Return the (X, Y) coordinate for the center point of the cell that contains the specified text.  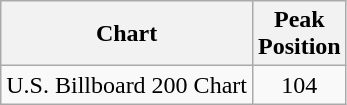
PeakPosition (299, 34)
U.S. Billboard 200 Chart (127, 85)
104 (299, 85)
Chart (127, 34)
